Determine the [X, Y] coordinate at the center of the cell enclosing the given text.  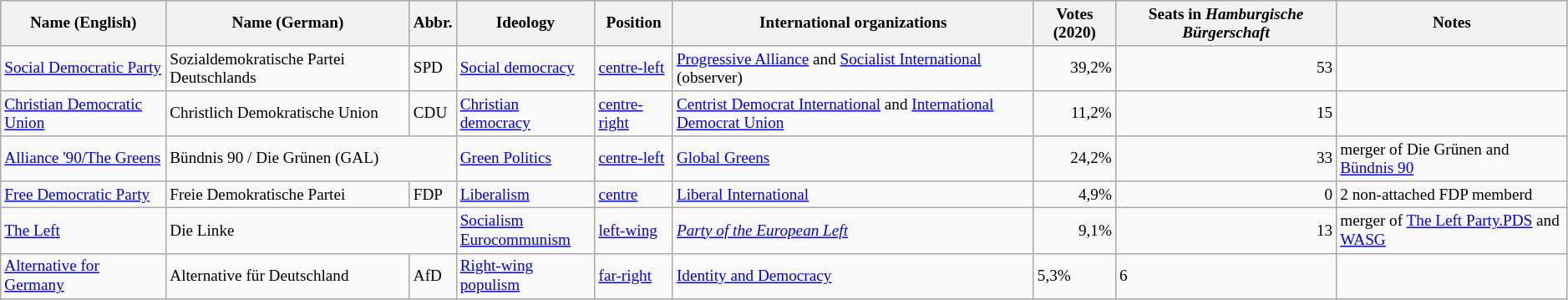
2 non-attached FDP memberd [1452, 195]
Right-wing populism [525, 276]
Ideology [525, 23]
Seats in Hamburgische Bürgerschaft [1225, 23]
Identity and Democracy [853, 276]
Social Democratic Party [84, 69]
centre [633, 195]
Christian democracy [525, 114]
centre-right [633, 114]
Free Democratic Party [84, 195]
Christian Democratic Union [84, 114]
11,2% [1074, 114]
left-wing [633, 231]
Freie Demokratische Partei [287, 195]
Alliance '90/The Greens [84, 159]
SPD [433, 69]
Votes (2020) [1074, 23]
far-right [633, 276]
SocialismEurocommunism [525, 231]
6 [1225, 276]
CDU [433, 114]
Social democracy [525, 69]
Name (German) [287, 23]
Name (English) [84, 23]
15 [1225, 114]
24,2% [1074, 159]
Progressive Alliance and Socialist International (observer) [853, 69]
Alternative für Deutschland [287, 276]
Christlich Demokratische Union [287, 114]
53 [1225, 69]
4,9% [1074, 195]
AfD [433, 276]
merger of The Left Party.PDS and WASG [1452, 231]
Bündnis 90 / Die Grünen (GAL) [311, 159]
International organizations [853, 23]
Liberalism [525, 195]
Die Linke [311, 231]
Sozialdemokratische Partei Deutschlands [287, 69]
5,3% [1074, 276]
13 [1225, 231]
0 [1225, 195]
Party of the European Left [853, 231]
Position [633, 23]
Alternative for Germany [84, 276]
Notes [1452, 23]
FDP [433, 195]
39,2% [1074, 69]
Green Politics [525, 159]
33 [1225, 159]
Global Greens [853, 159]
Abbr. [433, 23]
9,1% [1074, 231]
Liberal International [853, 195]
The Left [84, 231]
merger of Die Grünen and Bündnis 90 [1452, 159]
Centrist Democrat International and International Democrat Union [853, 114]
